Extract the [X, Y] coordinate from the center of the cell holding the provided text.  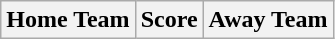
Home Team [68, 20]
Away Team [268, 20]
Score [169, 20]
